Detect which cell encompasses the target text, then output its [X, Y] center coordinate. 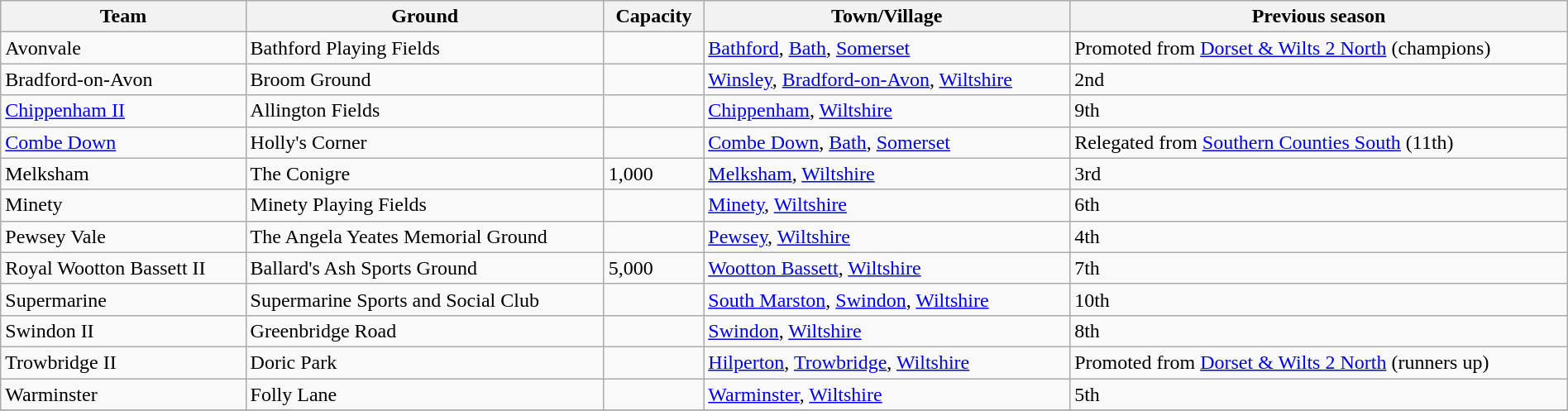
Pewsey, Wiltshire [887, 237]
Supermarine [123, 299]
Warminster, Wiltshire [887, 394]
Bradford-on-Avon [123, 79]
Broom Ground [425, 79]
Warminster [123, 394]
Melksham, Wiltshire [887, 174]
Minety Playing Fields [425, 205]
Folly Lane [425, 394]
The Conigre [425, 174]
Team [123, 17]
Combe Down, Bath, Somerset [887, 142]
1,000 [653, 174]
Bathford, Bath, Somerset [887, 48]
Chippenham, Wiltshire [887, 111]
Chippenham II [123, 111]
Trowbridge II [123, 362]
Combe Down [123, 142]
Wootton Bassett, Wiltshire [887, 268]
7th [1319, 268]
Swindon, Wiltshire [887, 331]
Swindon II [123, 331]
Avonvale [123, 48]
South Marston, Swindon, Wiltshire [887, 299]
5,000 [653, 268]
6th [1319, 205]
Holly's Corner [425, 142]
3rd [1319, 174]
Supermarine Sports and Social Club [425, 299]
10th [1319, 299]
Previous season [1319, 17]
Doric Park [425, 362]
Capacity [653, 17]
8th [1319, 331]
Town/Village [887, 17]
Promoted from Dorset & Wilts 2 North (champions) [1319, 48]
Minety, Wiltshire [887, 205]
Relegated from Southern Counties South (11th) [1319, 142]
9th [1319, 111]
Hilperton, Trowbridge, Wiltshire [887, 362]
The Angela Yeates Memorial Ground [425, 237]
Promoted from Dorset & Wilts 2 North (runners up) [1319, 362]
Winsley, Bradford-on-Avon, Wiltshire [887, 79]
4th [1319, 237]
Bathford Playing Fields [425, 48]
Royal Wootton Bassett II [123, 268]
Greenbridge Road [425, 331]
Melksham [123, 174]
Ballard's Ash Sports Ground [425, 268]
Allington Fields [425, 111]
2nd [1319, 79]
5th [1319, 394]
Minety [123, 205]
Ground [425, 17]
Pewsey Vale [123, 237]
